Detect which cell encompasses the target text, then output its [X, Y] center coordinate. 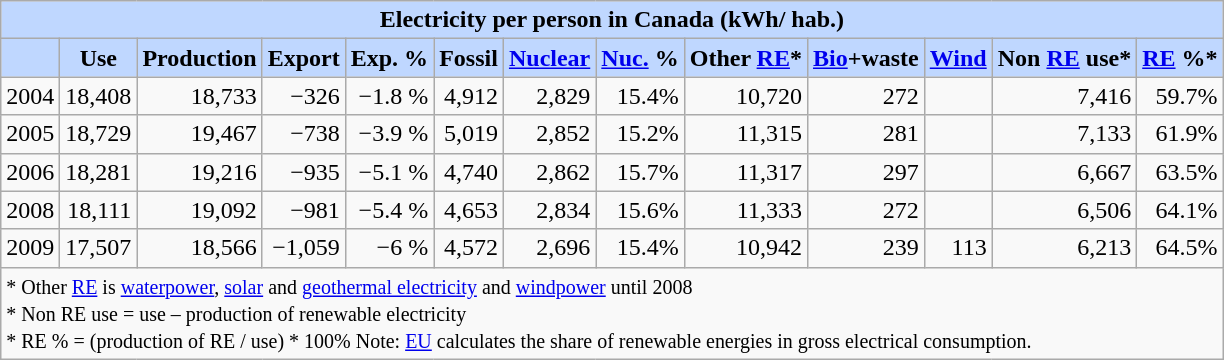
7,416 [1064, 96]
Nuclear [549, 58]
10,942 [746, 248]
18,408 [98, 96]
Non RE use* [1064, 58]
281 [866, 134]
−3.9 % [389, 134]
Use [98, 58]
4,740 [469, 172]
2,829 [549, 96]
−6 % [389, 248]
2009 [30, 248]
11,317 [746, 172]
−5.1 % [389, 172]
−738 [304, 134]
2,696 [549, 248]
63.5% [1180, 172]
Fossil [469, 58]
2,862 [549, 172]
Other RE* [746, 58]
2,852 [549, 134]
4,572 [469, 248]
−981 [304, 210]
59.7% [1180, 96]
5,019 [469, 134]
18,729 [98, 134]
RE %* [1180, 58]
10,720 [746, 96]
18,281 [98, 172]
Nuc. % [640, 58]
64.5% [1180, 248]
19,092 [200, 210]
239 [866, 248]
61.9% [1180, 134]
−326 [304, 96]
64.1% [1180, 210]
15.6% [640, 210]
−935 [304, 172]
18,111 [98, 210]
6,213 [1064, 248]
2004 [30, 96]
6,667 [1064, 172]
Production [200, 58]
2,834 [549, 210]
4,912 [469, 96]
297 [866, 172]
2006 [30, 172]
4,653 [469, 210]
−5.4 % [389, 210]
Wind [958, 58]
Export [304, 58]
18,733 [200, 96]
19,467 [200, 134]
18,566 [200, 248]
15.7% [640, 172]
2005 [30, 134]
−1,059 [304, 248]
Exp. % [389, 58]
Electricity per person in Canada (kWh/ hab.) [612, 20]
2008 [30, 210]
Bio+waste [866, 58]
17,507 [98, 248]
11,315 [746, 134]
−1.8 % [389, 96]
15.2% [640, 134]
11,333 [746, 210]
19,216 [200, 172]
6,506 [1064, 210]
113 [958, 248]
7,133 [1064, 134]
